Determine the [x, y] coordinate at the center of the cell enclosing the given text.  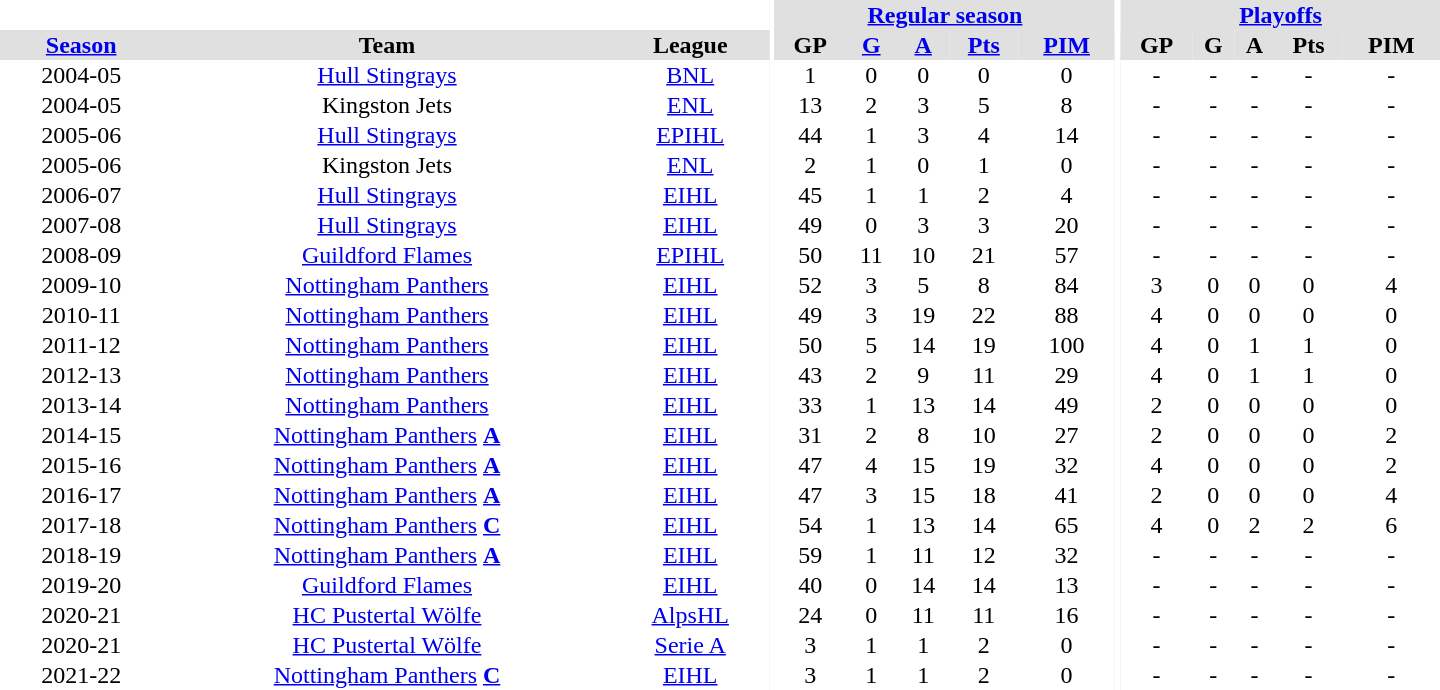
88 [1066, 315]
65 [1066, 525]
2008-09 [81, 255]
Serie A [690, 645]
Season [81, 45]
League [690, 45]
2015-16 [81, 465]
Playoffs [1280, 15]
41 [1066, 495]
9 [924, 375]
Regular season [946, 15]
2007-08 [81, 225]
6 [1392, 525]
40 [810, 585]
24 [810, 615]
12 [984, 555]
29 [1066, 375]
2017-18 [81, 525]
2006-07 [81, 195]
84 [1066, 285]
45 [810, 195]
2012-13 [81, 375]
21 [984, 255]
2009-10 [81, 285]
52 [810, 285]
2010-11 [81, 315]
43 [810, 375]
2013-14 [81, 405]
Team [386, 45]
2011-12 [81, 345]
57 [1066, 255]
18 [984, 495]
2021-22 [81, 675]
2018-19 [81, 555]
54 [810, 525]
22 [984, 315]
AlpsHL [690, 615]
20 [1066, 225]
59 [810, 555]
BNL [690, 75]
33 [810, 405]
2019-20 [81, 585]
100 [1066, 345]
27 [1066, 435]
2016-17 [81, 495]
2014-15 [81, 435]
16 [1066, 615]
44 [810, 135]
31 [810, 435]
